Extract the [x, y] coordinate from the center of the cell holding the provided text.  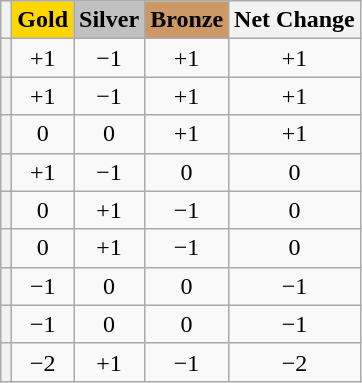
Net Change [295, 20]
Gold [43, 20]
Bronze [187, 20]
Silver [110, 20]
